Identify which cell holds the provided text, then report its (x, y) central coordinate. 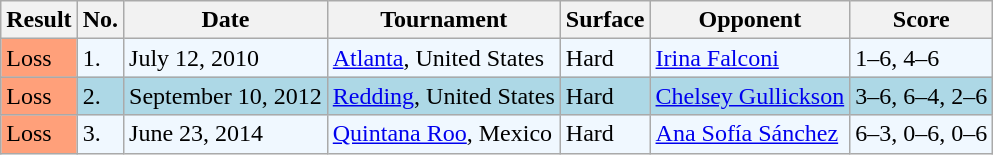
No. (100, 20)
Irina Falconi (750, 58)
June 23, 2014 (226, 134)
Result (39, 20)
Redding, United States (444, 96)
2. (100, 96)
Ana Sofía Sánchez (750, 134)
Tournament (444, 20)
3. (100, 134)
Score (922, 20)
1–6, 4–6 (922, 58)
3–6, 6–4, 2–6 (922, 96)
1. (100, 58)
Quintana Roo, Mexico (444, 134)
Atlanta, United States (444, 58)
Chelsey Gullickson (750, 96)
July 12, 2010 (226, 58)
Opponent (750, 20)
Surface (605, 20)
Date (226, 20)
September 10, 2012 (226, 96)
6–3, 0–6, 0–6 (922, 134)
